Return the (x, y) coordinate for the center point of the cell that contains the specified text.  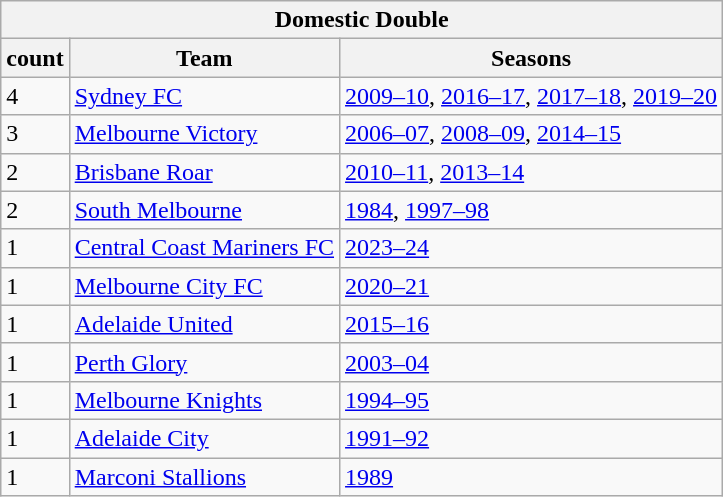
Melbourne City FC (204, 286)
South Melbourne (204, 210)
Adelaide City (204, 438)
Seasons (532, 58)
2003–04 (532, 362)
1989 (532, 477)
2015–16 (532, 324)
1994–95 (532, 400)
Perth Glory (204, 362)
Sydney FC (204, 96)
count (35, 58)
3 (35, 134)
2020–21 (532, 286)
2023–24 (532, 248)
2006–07, 2008–09, 2014–15 (532, 134)
Melbourne Victory (204, 134)
Marconi Stallions (204, 477)
1984, 1997–98 (532, 210)
Team (204, 58)
Central Coast Mariners FC (204, 248)
1991–92 (532, 438)
Adelaide United (204, 324)
Domestic Double (362, 20)
2009–10, 2016–17, 2017–18, 2019–20 (532, 96)
4 (35, 96)
Melbourne Knights (204, 400)
2010–11, 2013–14 (532, 172)
Brisbane Roar (204, 172)
